Scan for the cell matching the given text and deliver its [x, y] coordinate at center. 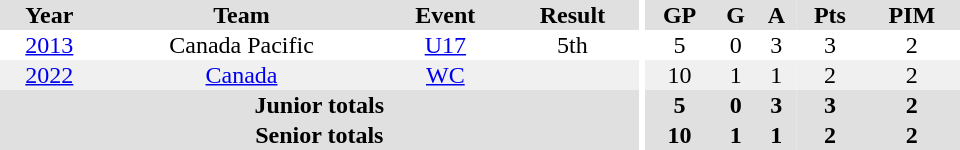
PIM [912, 15]
Team [242, 15]
G [736, 15]
GP [679, 15]
Result [572, 15]
Event [445, 15]
5th [572, 45]
2013 [50, 45]
Pts [830, 15]
A [776, 15]
Senior totals [320, 135]
Canada Pacific [242, 45]
Year [50, 15]
WC [445, 75]
Junior totals [320, 105]
Canada [242, 75]
2022 [50, 75]
U17 [445, 45]
